Output the (x, y) coordinate of the center of the cell containing the given text.  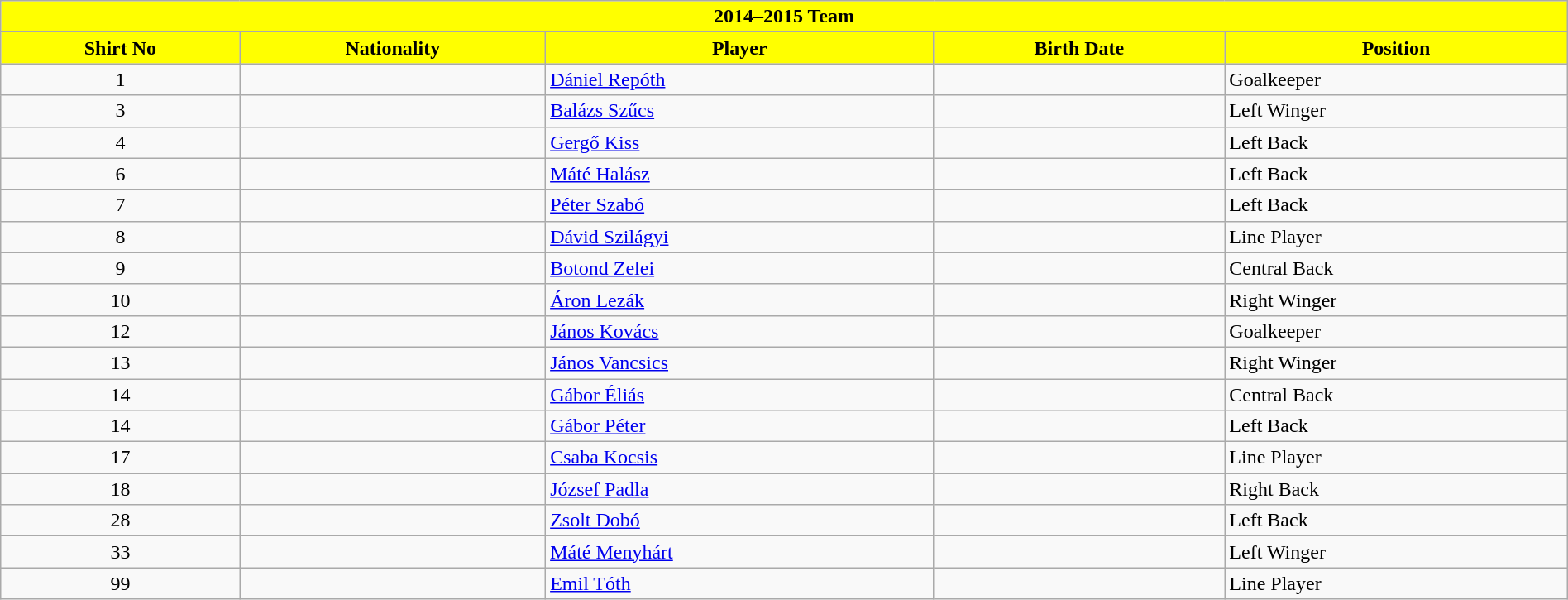
2014–2015 Team (784, 17)
10 (121, 300)
Péter Szabó (739, 205)
János Kovács (739, 331)
Birth Date (1079, 48)
9 (121, 268)
János Vancsics (739, 362)
33 (121, 552)
4 (121, 142)
18 (121, 489)
13 (121, 362)
Gábor Éliás (739, 395)
12 (121, 331)
Shirt No (121, 48)
Nationality (393, 48)
1 (121, 79)
3 (121, 111)
Emil Tóth (739, 583)
Dániel Repóth (739, 79)
99 (121, 583)
Csaba Kocsis (739, 458)
Right Back (1396, 489)
28 (121, 521)
Gábor Péter (739, 426)
6 (121, 174)
Botond Zelei (739, 268)
Zsolt Dobó (739, 521)
Áron Lezák (739, 300)
Balázs Szűcs (739, 111)
8 (121, 237)
Player (739, 48)
17 (121, 458)
7 (121, 205)
Position (1396, 48)
Gergő Kiss (739, 142)
József Padla (739, 489)
Máté Menyhárt (739, 552)
Máté Halász (739, 174)
Dávid Szilágyi (739, 237)
